Scan for the cell matching the given text and deliver its [X, Y] coordinate at center. 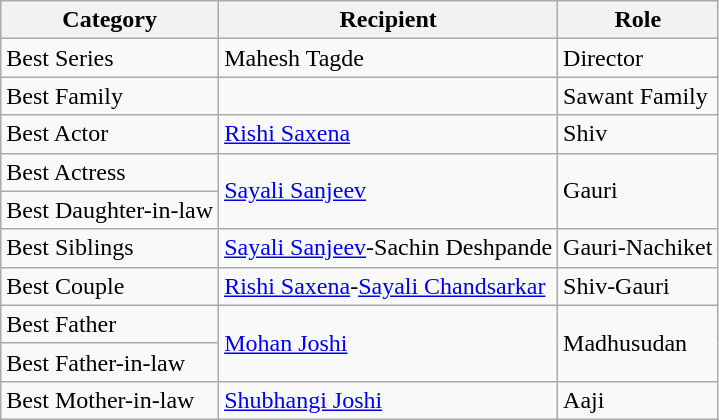
Best Series [110, 58]
Recipient [388, 20]
Shiv-Gauri [638, 286]
Best Actress [110, 172]
Gauri [638, 191]
Rishi Saxena [388, 134]
Sawant Family [638, 96]
Best Mother-in-law [110, 400]
Best Father [110, 324]
Best Actor [110, 134]
Best Siblings [110, 248]
Madhusudan [638, 343]
Rishi Saxena-Sayali Chandsarkar [388, 286]
Mahesh Tagde [388, 58]
Shiv [638, 134]
Shubhangi Joshi [388, 400]
Role [638, 20]
Best Daughter-in-law [110, 210]
Category [110, 20]
Sayali Sanjeev [388, 191]
Mohan Joshi [388, 343]
Best Couple [110, 286]
Aaji [638, 400]
Gauri-Nachiket [638, 248]
Best Family [110, 96]
Best Father-in-law [110, 362]
Sayali Sanjeev-Sachin Deshpande [388, 248]
Director [638, 58]
